Scan for the cell matching the given text and deliver its (x, y) coordinate at center. 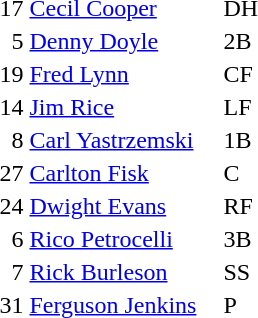
Denny Doyle (124, 41)
Jim Rice (124, 107)
Dwight Evans (124, 206)
Fred Lynn (124, 74)
Carlton Fisk (124, 173)
Rick Burleson (124, 272)
Rico Petrocelli (124, 239)
Carl Yastrzemski (124, 140)
